From the cell containing the given text, extract its center point as (X, Y) coordinate. 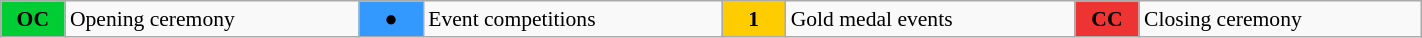
Gold medal events (930, 19)
Opening ceremony (212, 19)
Closing ceremony (1280, 19)
Event competitions (572, 19)
CC (1107, 19)
● (391, 19)
OC (33, 19)
1 (754, 19)
